Search for the cell housing the specified text and yield its [X, Y] center coordinate. 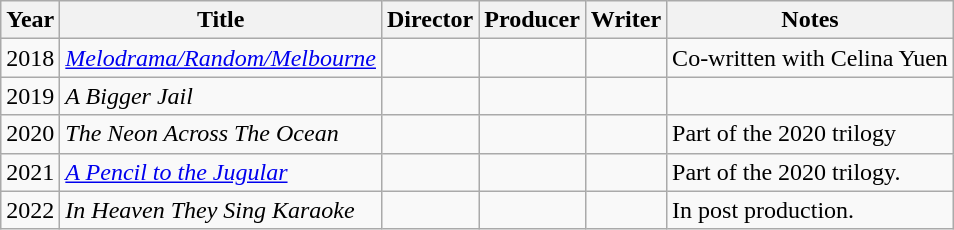
Year [30, 20]
2020 [30, 134]
Co-written with Celina Yuen [810, 58]
2021 [30, 172]
2019 [30, 96]
2022 [30, 210]
The Neon Across The Ocean [221, 134]
Director [430, 20]
Part of the 2020 trilogy [810, 134]
A Bigger Jail [221, 96]
In Heaven They Sing Karaoke [221, 210]
Part of the 2020 trilogy. [810, 172]
Producer [532, 20]
Title [221, 20]
Notes [810, 20]
Melodrama/Random/Melbourne [221, 58]
A Pencil to the Jugular [221, 172]
2018 [30, 58]
Writer [626, 20]
In post production. [810, 210]
